Detect which cell encompasses the target text, then output its (X, Y) center coordinate. 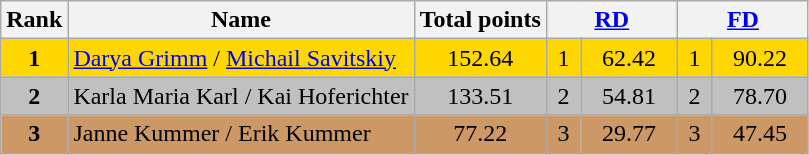
47.45 (760, 134)
77.22 (480, 134)
152.64 (480, 58)
Name (241, 20)
Darya Grimm / Michail Savitskiy (241, 58)
Total points (480, 20)
Janne Kummer / Erik Kummer (241, 134)
78.70 (760, 96)
RD (612, 20)
62.42 (630, 58)
FD (742, 20)
Rank (34, 20)
Karla Maria Karl / Kai Hoferichter (241, 96)
133.51 (480, 96)
29.77 (630, 134)
90.22 (760, 58)
54.81 (630, 96)
